Scan for the cell matching the given text and deliver its (x, y) coordinate at center. 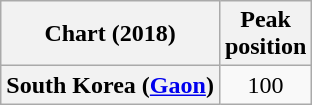
Peak position (265, 34)
South Korea (Gaon) (110, 85)
100 (265, 85)
Chart (2018) (110, 34)
